Locate the cell with the specified text and output its (X, Y) center coordinate. 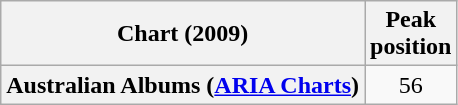
Peakposition (411, 34)
Australian Albums (ARIA Charts) (183, 85)
56 (411, 85)
Chart (2009) (183, 34)
